Locate the cell with the specified text and output its [x, y] center coordinate. 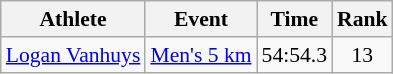
Men's 5 km [200, 55]
Time [294, 19]
13 [362, 55]
Event [200, 19]
54:54.3 [294, 55]
Logan Vanhuys [74, 55]
Athlete [74, 19]
Rank [362, 19]
